Detect which cell encompasses the target text, then output its [x, y] center coordinate. 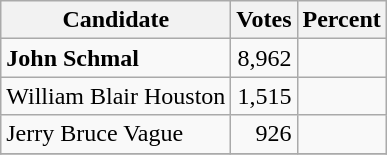
1,515 [264, 96]
William Blair Houston [116, 96]
John Schmal [116, 58]
Candidate [116, 20]
926 [264, 134]
8,962 [264, 58]
Votes [264, 20]
Jerry Bruce Vague [116, 134]
Percent [342, 20]
